Provide the [x, y] coordinate of the cell's center where the given text is located.  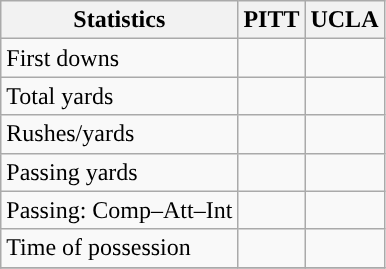
Passing: Comp–Att–Int [120, 210]
Time of possession [120, 248]
Statistics [120, 20]
Total yards [120, 96]
Rushes/yards [120, 134]
Passing yards [120, 172]
UCLA [344, 20]
PITT [272, 20]
First downs [120, 58]
